Provide the [X, Y] coordinate of the cell's center where the given text is located.  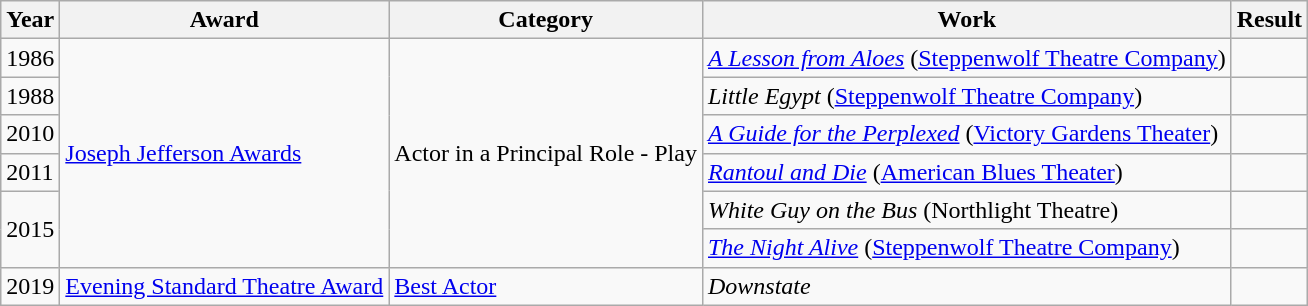
Downstate [966, 286]
White Guy on the Bus (Northlight Theatre) [966, 210]
Joseph Jefferson Awards [224, 153]
Award [224, 20]
2010 [30, 134]
2019 [30, 286]
A Lesson from Aloes (Steppenwolf Theatre Company) [966, 58]
2011 [30, 172]
2015 [30, 229]
The Night Alive (Steppenwolf Theatre Company) [966, 248]
Best Actor [546, 286]
A Guide for the Perplexed (Victory Gardens Theater) [966, 134]
Work [966, 20]
Result [1269, 20]
Little Egypt (Steppenwolf Theatre Company) [966, 96]
Actor in a Principal Role - Play [546, 153]
Year [30, 20]
1986 [30, 58]
Evening Standard Theatre Award [224, 286]
Category [546, 20]
Rantoul and Die (American Blues Theater) [966, 172]
1988 [30, 96]
